Output the (X, Y) coordinate of the center of the cell containing the given text.  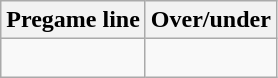
Over/under (210, 20)
Pregame line (74, 20)
